From the cell containing the given text, extract its center point as (X, Y) coordinate. 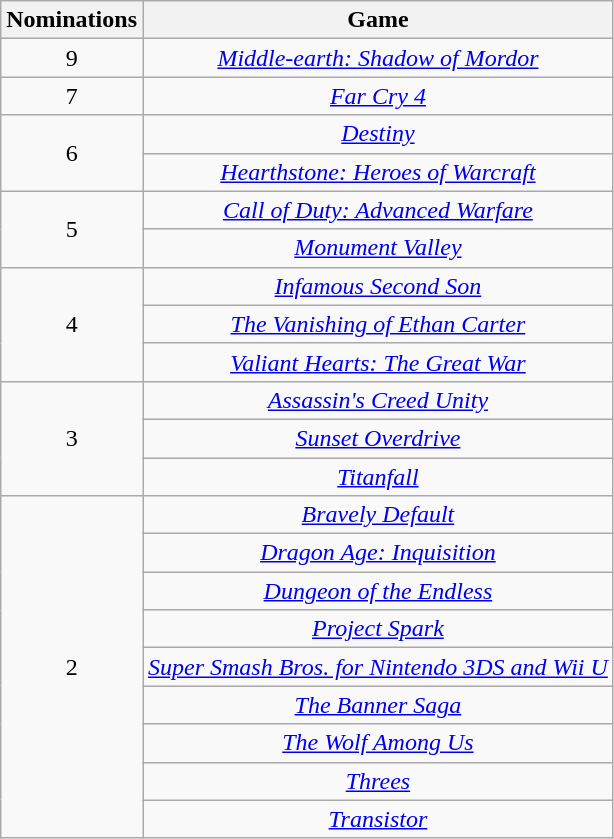
Threes (378, 781)
The Banner Saga (378, 705)
2 (72, 668)
Sunset Overdrive (378, 438)
Game (378, 20)
The Vanishing of Ethan Carter (378, 324)
Assassin's Creed Unity (378, 400)
4 (72, 324)
3 (72, 438)
Project Spark (378, 629)
Dungeon of the Endless (378, 591)
Destiny (378, 134)
Far Cry 4 (378, 96)
5 (72, 229)
Transistor (378, 819)
Hearthstone: Heroes of Warcraft (378, 172)
Nominations (72, 20)
Middle-earth: Shadow of Mordor (378, 58)
6 (72, 153)
Super Smash Bros. for Nintendo 3DS and Wii U (378, 667)
The Wolf Among Us (378, 743)
Bravely Default (378, 515)
7 (72, 96)
Titanfall (378, 477)
Call of Duty: Advanced Warfare (378, 210)
Valiant Hearts: The Great War (378, 362)
Infamous Second Son (378, 286)
Monument Valley (378, 248)
Dragon Age: Inquisition (378, 553)
9 (72, 58)
